Pinpoint the cell where the given text exists, returning its [X, Y] midpoint coordinate. 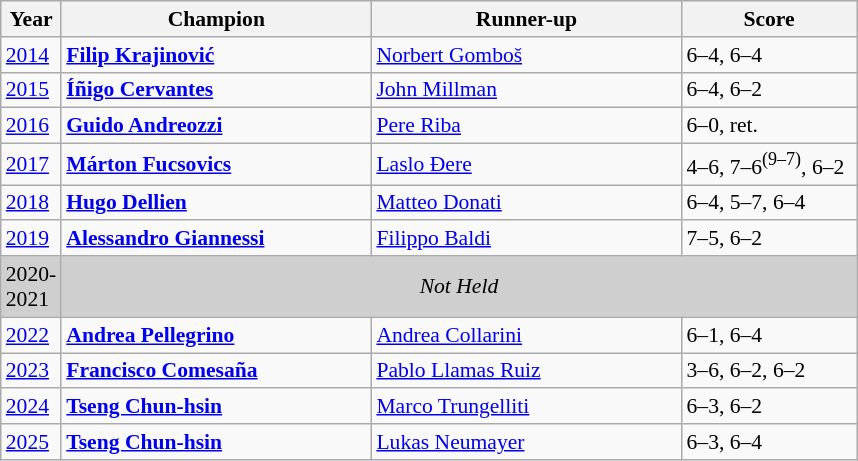
2019 [31, 239]
Pere Riba [526, 126]
6–4, 5–7, 6–4 [768, 203]
6–0, ret. [768, 126]
Lukas Neumayer [526, 442]
2016 [31, 126]
2022 [31, 335]
Pablo Llamas Ruiz [526, 371]
Guido Andreozzi [216, 126]
2025 [31, 442]
3–6, 6–2, 6–2 [768, 371]
Francisco Comesaña [216, 371]
6–4, 6–2 [768, 90]
Laslo Đere [526, 164]
Runner-up [526, 19]
6–3, 6–2 [768, 407]
Filip Krajinović [216, 55]
Íñigo Cervantes [216, 90]
Not Held [458, 286]
6–1, 6–4 [768, 335]
Filippo Baldi [526, 239]
Year [31, 19]
4–6, 7–6(9–7), 6–2 [768, 164]
2014 [31, 55]
Hugo Dellien [216, 203]
6–4, 6–4 [768, 55]
Norbert Gomboš [526, 55]
2015 [31, 90]
Márton Fucsovics [216, 164]
2018 [31, 203]
7–5, 6–2 [768, 239]
Matteo Donati [526, 203]
2017 [31, 164]
Marco Trungelliti [526, 407]
Andrea Pellegrino [216, 335]
2023 [31, 371]
Champion [216, 19]
2024 [31, 407]
Alessandro Giannessi [216, 239]
6–3, 6–4 [768, 442]
Andrea Collarini [526, 335]
John Millman [526, 90]
Score [768, 19]
2020- 2021 [31, 286]
